Identify which cell holds the provided text, then report its (x, y) central coordinate. 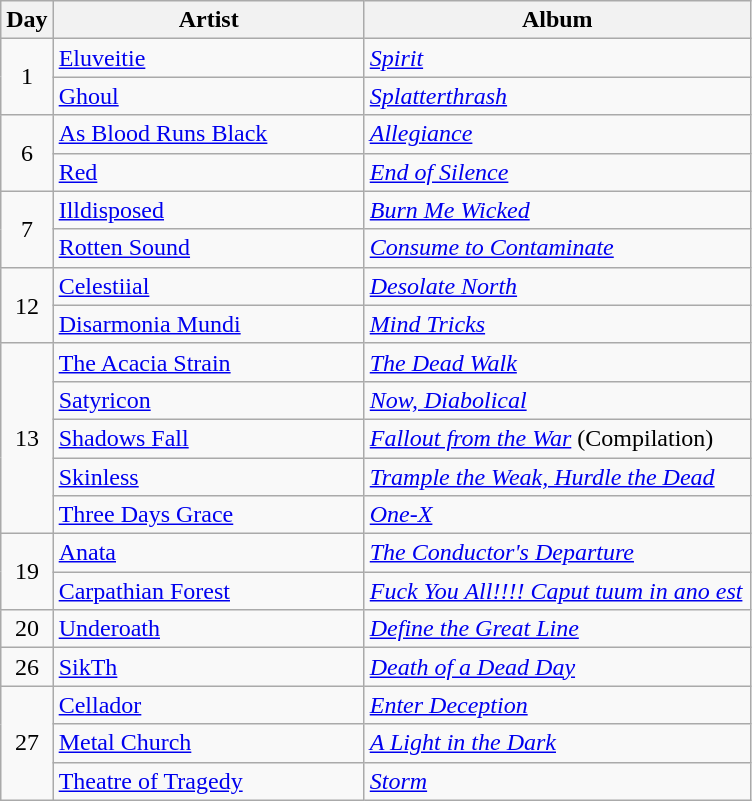
The Dead Walk (557, 362)
Cellador (208, 705)
Trample the Weak, Hurdle the Dead (557, 477)
1 (27, 77)
The Conductor's Departure (557, 553)
Day (27, 20)
SikTh (208, 667)
The Acacia Strain (208, 362)
Disarmonia Mundi (208, 324)
Splatterthrash (557, 96)
Three Days Grace (208, 515)
Anata (208, 553)
27 (27, 743)
Mind Tricks (557, 324)
Album (557, 20)
Spirit (557, 58)
Burn Me Wicked (557, 210)
Carpathian Forest (208, 591)
19 (27, 572)
Ghoul (208, 96)
Underoath (208, 629)
13 (27, 438)
Now, Diabolical (557, 400)
Fuck You All!!!! Caput tuum in ano est (557, 591)
Celestiial (208, 286)
A Light in the Dark (557, 743)
Rotten Sound (208, 248)
12 (27, 305)
Satyricon (208, 400)
Enter Deception (557, 705)
Allegiance (557, 134)
Fallout from the War (Compilation) (557, 438)
Death of a Dead Day (557, 667)
Storm (557, 781)
Skinless (208, 477)
Shadows Fall (208, 438)
One-X (557, 515)
Red (208, 172)
7 (27, 229)
20 (27, 629)
6 (27, 153)
Artist (208, 20)
End of Silence (557, 172)
Illdisposed (208, 210)
Define the Great Line (557, 629)
26 (27, 667)
Eluveitie (208, 58)
Theatre of Tragedy (208, 781)
Desolate North (557, 286)
As Blood Runs Black (208, 134)
Metal Church (208, 743)
Consume to Contaminate (557, 248)
